Scan for the cell matching the given text and deliver its (X, Y) coordinate at center. 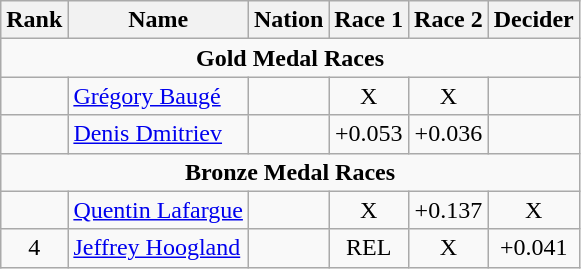
Grégory Baugé (158, 96)
Race 2 (449, 20)
+0.036 (449, 134)
Name (158, 20)
+0.041 (534, 248)
Rank (34, 20)
Race 1 (369, 20)
4 (34, 248)
Decider (534, 20)
Gold Medal Races (290, 58)
Quentin Lafargue (158, 210)
Nation (288, 20)
Jeffrey Hoogland (158, 248)
Denis Dmitriev (158, 134)
+0.053 (369, 134)
REL (369, 248)
Bronze Medal Races (290, 172)
+0.137 (449, 210)
